Scan for the cell matching the given text and deliver its (X, Y) coordinate at center. 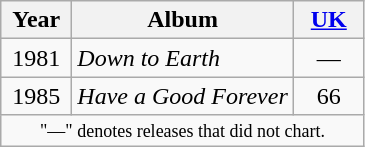
Down to Earth (182, 58)
1985 (36, 96)
Year (36, 20)
Album (182, 20)
1981 (36, 58)
UK (328, 20)
66 (328, 96)
— (328, 58)
"—" denotes releases that did not chart. (183, 130)
Have a Good Forever (182, 96)
